Provide the [X, Y] coordinate of the cell's center where the given text is located.  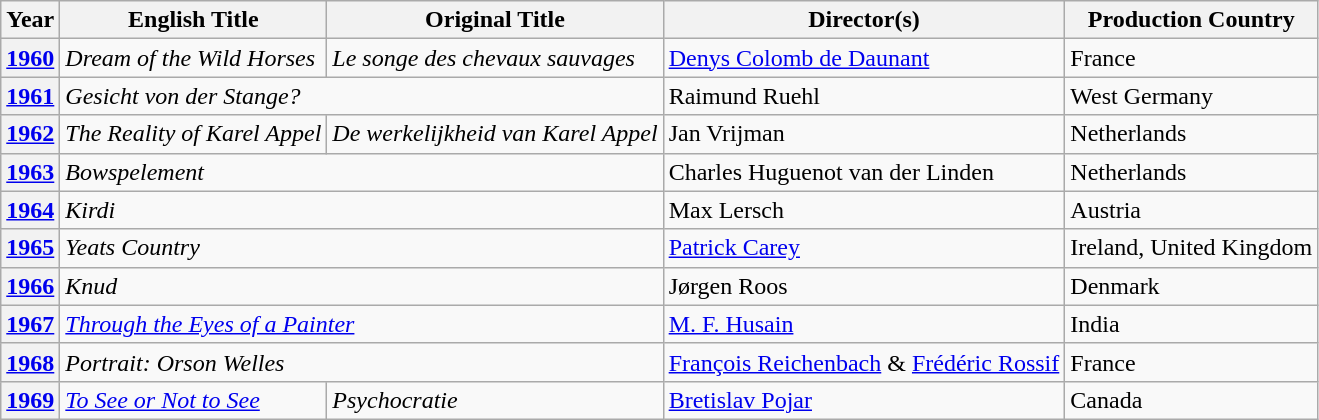
Production Country [1192, 20]
Psychocratie [495, 400]
English Title [194, 20]
Year [30, 20]
1968 [30, 362]
Knud [362, 286]
Portrait: Orson Welles [362, 362]
1963 [30, 172]
Austria [1192, 210]
De werkelijkheid van Karel Appel [495, 134]
1967 [30, 324]
Jørgen Roos [864, 286]
1961 [30, 96]
1962 [30, 134]
Director(s) [864, 20]
Max Lersch [864, 210]
The Reality of Karel Appel [194, 134]
Bretislav Pojar [864, 400]
Denmark [1192, 286]
M. F. Husain [864, 324]
François Reichenbach & Frédéric Rossif [864, 362]
Patrick Carey [864, 248]
Jan Vrijman [864, 134]
Dream of the Wild Horses [194, 58]
1960 [30, 58]
To See or Not to See [194, 400]
Original Title [495, 20]
Charles Huguenot van der Linden [864, 172]
1969 [30, 400]
Gesicht von der Stange? [362, 96]
Le songe des chevaux sauvages [495, 58]
Raimund Ruehl [864, 96]
1964 [30, 210]
Bowspelement [362, 172]
Denys Colomb de Daunant [864, 58]
Ireland, United Kingdom [1192, 248]
India [1192, 324]
Yeats Country [362, 248]
West Germany [1192, 96]
Canada [1192, 400]
Through the Eyes of a Painter [362, 324]
Kirdi [362, 210]
1966 [30, 286]
1965 [30, 248]
